Pinpoint the cell where the given text exists, returning its [x, y] midpoint coordinate. 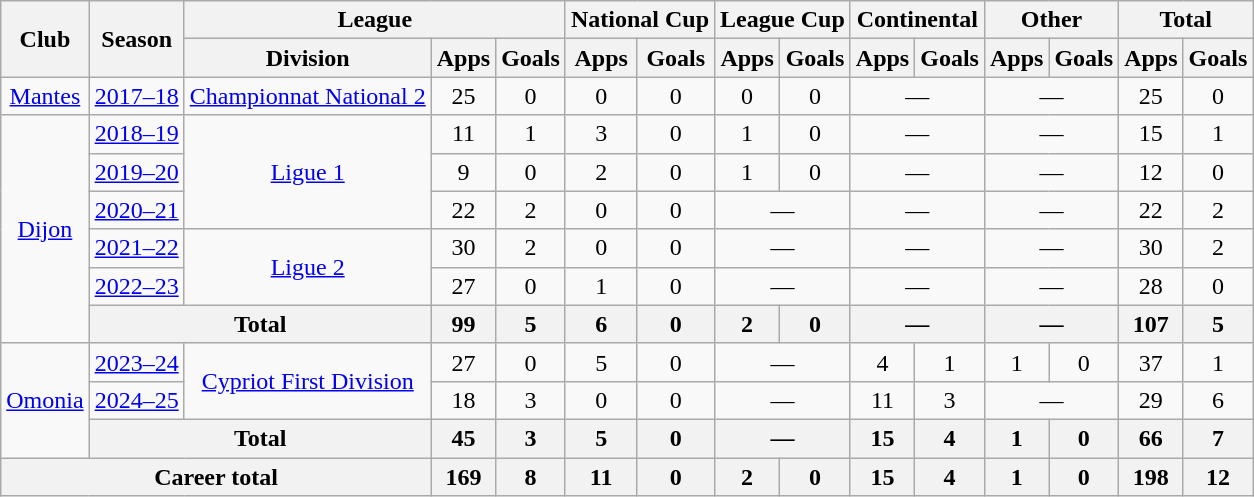
2020–21 [136, 210]
Other [1051, 20]
45 [463, 438]
2024–25 [136, 400]
Ligue 2 [308, 267]
Ligue 1 [308, 172]
Championnat National 2 [308, 96]
198 [1151, 477]
2019–20 [136, 172]
9 [463, 172]
League Cup [783, 20]
Season [136, 39]
Cypriot First Division [308, 381]
8 [531, 477]
Club [45, 39]
Division [308, 58]
66 [1151, 438]
2018–19 [136, 134]
28 [1151, 286]
Omonia [45, 400]
2021–22 [136, 248]
107 [1151, 324]
League [374, 20]
37 [1151, 362]
169 [463, 477]
2017–18 [136, 96]
18 [463, 400]
7 [1218, 438]
Dijon [45, 229]
2023–24 [136, 362]
2022–23 [136, 286]
Continental [917, 20]
99 [463, 324]
National Cup [640, 20]
Career total [216, 477]
29 [1151, 400]
Mantes [45, 96]
